For the text-containing cell, return its midpoint in (x, y) coordinate format. 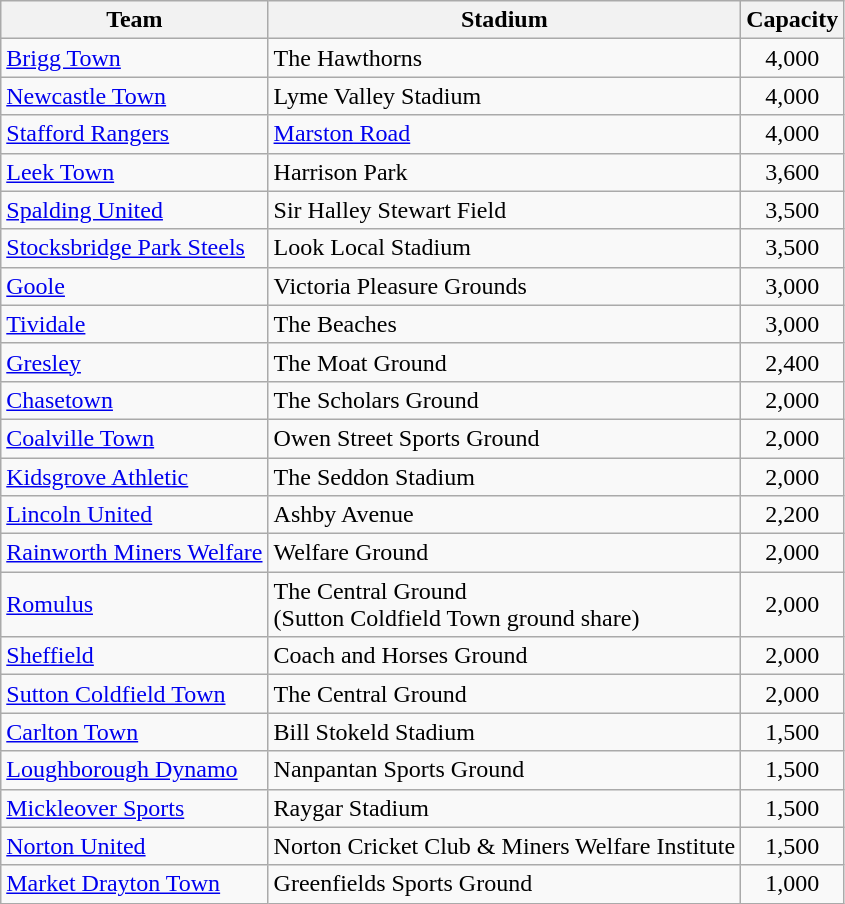
Norton United (134, 846)
Stafford Rangers (134, 134)
Market Drayton Town (134, 884)
Spalding United (134, 210)
Chasetown (134, 400)
Coalville Town (134, 438)
Harrison Park (504, 172)
Bill Stokeld Stadium (504, 732)
Welfare Ground (504, 553)
Kidsgrove Athletic (134, 477)
Capacity (792, 20)
The Moat Ground (504, 362)
Newcastle Town (134, 96)
The Hawthorns (504, 58)
Sir Halley Stewart Field (504, 210)
Look Local Stadium (504, 248)
1,000 (792, 884)
3,600 (792, 172)
Tividale (134, 324)
Owen Street Sports Ground (504, 438)
Brigg Town (134, 58)
2,200 (792, 515)
Mickleover Sports (134, 808)
The Beaches (504, 324)
Rainworth Miners Welfare (134, 553)
Victoria Pleasure Grounds (504, 286)
Sheffield (134, 656)
Raygar Stadium (504, 808)
Team (134, 20)
Ashby Avenue (504, 515)
Carlton Town (134, 732)
Nanpantan Sports Ground (504, 770)
Loughborough Dynamo (134, 770)
The Scholars Ground (504, 400)
The Central Ground (504, 694)
Stocksbridge Park Steels (134, 248)
2,400 (792, 362)
Gresley (134, 362)
Marston Road (504, 134)
The Central Ground (Sutton Coldfield Town ground share) (504, 604)
Greenfields Sports Ground (504, 884)
Norton Cricket Club & Miners Welfare Institute (504, 846)
Romulus (134, 604)
Goole (134, 286)
Leek Town (134, 172)
Stadium (504, 20)
The Seddon Stadium (504, 477)
Sutton Coldfield Town (134, 694)
Lincoln United (134, 515)
Lyme Valley Stadium (504, 96)
Coach and Horses Ground (504, 656)
